From the cell containing the given text, extract its center point as [x, y] coordinate. 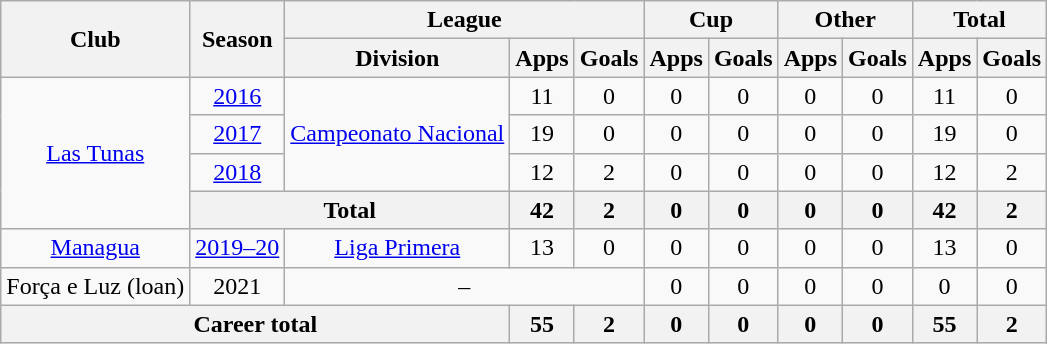
Força e Luz (loan) [96, 286]
Liga Primera [398, 248]
– [464, 286]
League [464, 20]
Cup [711, 20]
Club [96, 39]
2018 [238, 172]
2016 [238, 96]
2021 [238, 286]
Other [845, 20]
Career total [256, 324]
Managua [96, 248]
Division [398, 58]
Campeonato Nacional [398, 134]
2019–20 [238, 248]
Season [238, 39]
Las Tunas [96, 153]
2017 [238, 134]
